Scan for the cell matching the given text and deliver its [X, Y] coordinate at center. 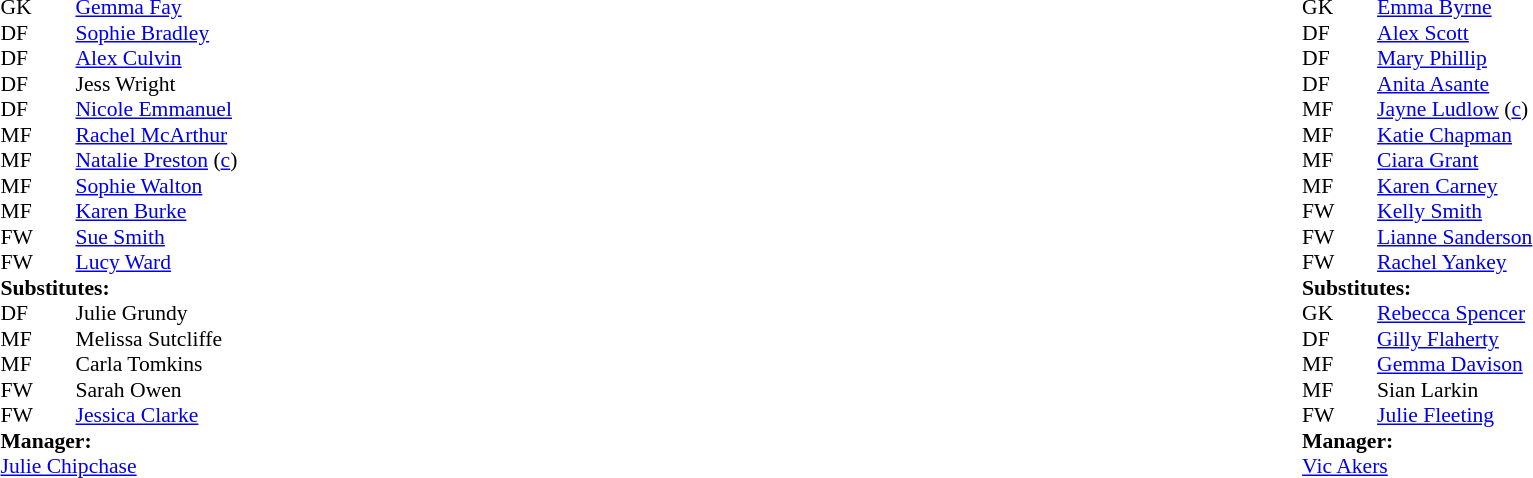
Alex Scott [1454, 33]
Karen Burke [157, 211]
Sue Smith [157, 237]
Sophie Walton [157, 186]
Jessica Clarke [157, 415]
Sophie Bradley [157, 33]
Sarah Owen [157, 390]
Carla Tomkins [157, 365]
Gilly Flaherty [1454, 339]
Rachel McArthur [157, 135]
Rebecca Spencer [1454, 313]
Julie Grundy [157, 313]
Lucy Ward [157, 263]
Jess Wright [157, 84]
Gemma Davison [1454, 365]
Mary Phillip [1454, 59]
Julie Fleeting [1454, 415]
Alex Culvin [157, 59]
Anita Asante [1454, 84]
Natalie Preston (c) [157, 161]
Ciara Grant [1454, 161]
Karen Carney [1454, 186]
Katie Chapman [1454, 135]
Jayne Ludlow (c) [1454, 109]
Melissa Sutcliffe [157, 339]
Rachel Yankey [1454, 263]
Lianne Sanderson [1454, 237]
GK [1321, 313]
Nicole Emmanuel [157, 109]
Kelly Smith [1454, 211]
Sian Larkin [1454, 390]
